Identify which cell holds the provided text, then report its [x, y] central coordinate. 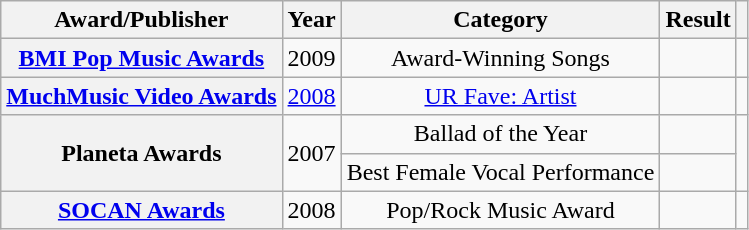
Award-Winning Songs [500, 58]
MuchMusic Video Awards [142, 96]
Best Female Vocal Performance [500, 172]
2009 [312, 58]
BMI Pop Music Awards [142, 58]
SOCAN Awards [142, 210]
2007 [312, 153]
UR Fave: Artist [500, 96]
Category [500, 20]
Award/Publisher [142, 20]
Ballad of the Year [500, 134]
Pop/Rock Music Award [500, 210]
Result [698, 20]
Planeta Awards [142, 153]
Year [312, 20]
